Return the [x, y] coordinate for the center point of the cell that contains the specified text.  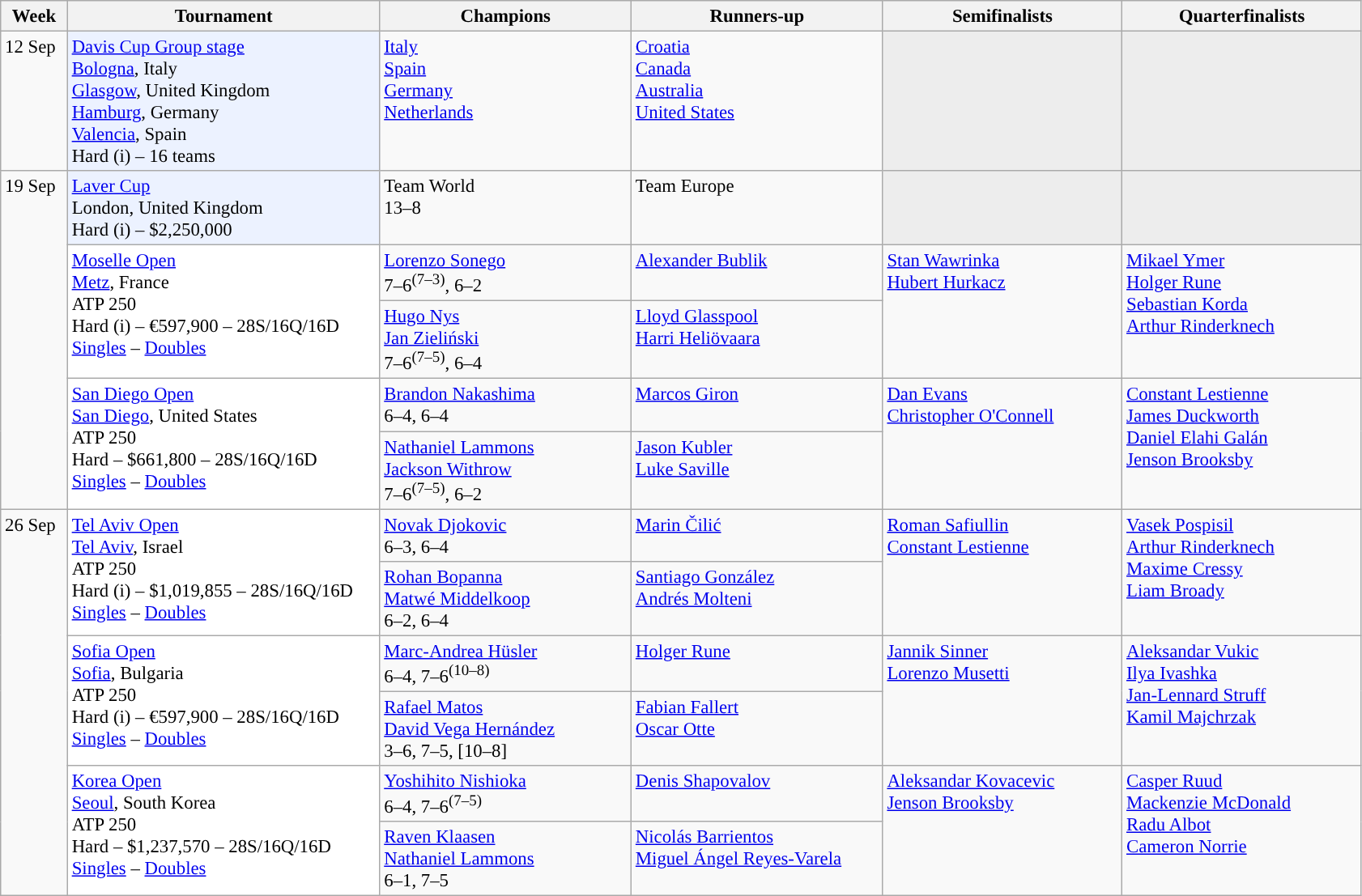
Marcos Giron [758, 405]
Korea Open Seoul, South Korea ATP 250 Hard – $1,237,570 – 28S/16Q/16D Singles – Doubles [223, 830]
Aleksandar Kovacevic Jenson Brooksby [1002, 830]
Casper Ruud Mackenzie McDonald Radu Albot Cameron Norrie [1242, 830]
Fabian Fallert Oscar Otte [758, 728]
Laver Cup London, United Kingdom Hard (i) – $2,250,000 [223, 208]
Runners-up [758, 16]
Team Europe [758, 208]
Hugo Nys Jan Zieliński 7–6(7–5), 6–4 [505, 340]
26 Sep [34, 703]
Davis Cup Group stage Bologna, Italy Glasgow, United Kingdom Hamburg, Germany Valencia, Spain Hard (i) – 16 teams [223, 102]
Alexander Bublik [758, 274]
Santiago González Andrés Molteni [758, 598]
Vasek Pospisil Arthur Rinderknech Maxime Cressy Liam Broady [1242, 572]
Yoshihito Nishioka 6–4, 7–6(7–5) [505, 793]
Rafael Matos David Vega Hernández 3–6, 7–5, [10–8] [505, 728]
Denis Shapovalov [758, 793]
Moselle Open Metz, France ATP 250 Hard (i) – €597,900 – 28S/16Q/16D Singles – Doubles [223, 312]
Tel Aviv Open Tel Aviv, Israel ATP 250 Hard (i) – $1,019,855 – 28S/16Q/16D Singles – Doubles [223, 572]
Roman Safiullin Constant Lestienne [1002, 572]
12 Sep [34, 102]
Dan Evans Christopher O'Connell [1002, 444]
Italy Spain Germany Netherlands [505, 102]
Jannik Sinner Lorenzo Musetti [1002, 701]
Team World 13–8 [505, 208]
Jason Kubler Luke Saville [758, 470]
Semifinalists [1002, 16]
Week [34, 16]
Brandon Nakashima6–4, 6–4 [505, 405]
Sofia Open Sofia, Bulgaria ATP 250 Hard (i) – €597,900 – 28S/16Q/16D Singles – Doubles [223, 701]
Lloyd Glasspool Harri Heliövaara [758, 340]
San Diego Open San Diego, United States ATP 250 Hard – $661,800 – 28S/16Q/16D Singles – Doubles [223, 444]
Nicolás Barrientos Miguel Ángel Reyes-Varela [758, 859]
Croatia Canada Australia United States [758, 102]
Nathaniel Lammons Jackson Withrow 7–6(7–5), 6–2 [505, 470]
Constant Lestienne James Duckworth Daniel Elahi Galán Jenson Brooksby [1242, 444]
Champions [505, 16]
Marin Čilić [758, 536]
19 Sep [34, 340]
Marc-Andrea Hüsler 6–4, 7–6(10–8) [505, 664]
Mikael Ymer Holger Rune Sebastian Korda Arthur Rinderknech [1242, 312]
Aleksandar Vukic Ilya Ivashka Jan-Lennard Struff Kamil Majchrzak [1242, 701]
Holger Rune [758, 664]
Lorenzo Sonego7–6(7–3), 6–2 [505, 274]
Tournament [223, 16]
Rohan Bopanna Matwé Middelkoop 6–2, 6–4 [505, 598]
Stan Wawrinka Hubert Hurkacz [1002, 312]
Novak Djokovic 6–3, 6–4 [505, 536]
Raven Klaasen Nathaniel Lammons 6–1, 7–5 [505, 859]
Quarterfinalists [1242, 16]
